Extract the [X, Y] coordinate from the center of the cell holding the provided text.  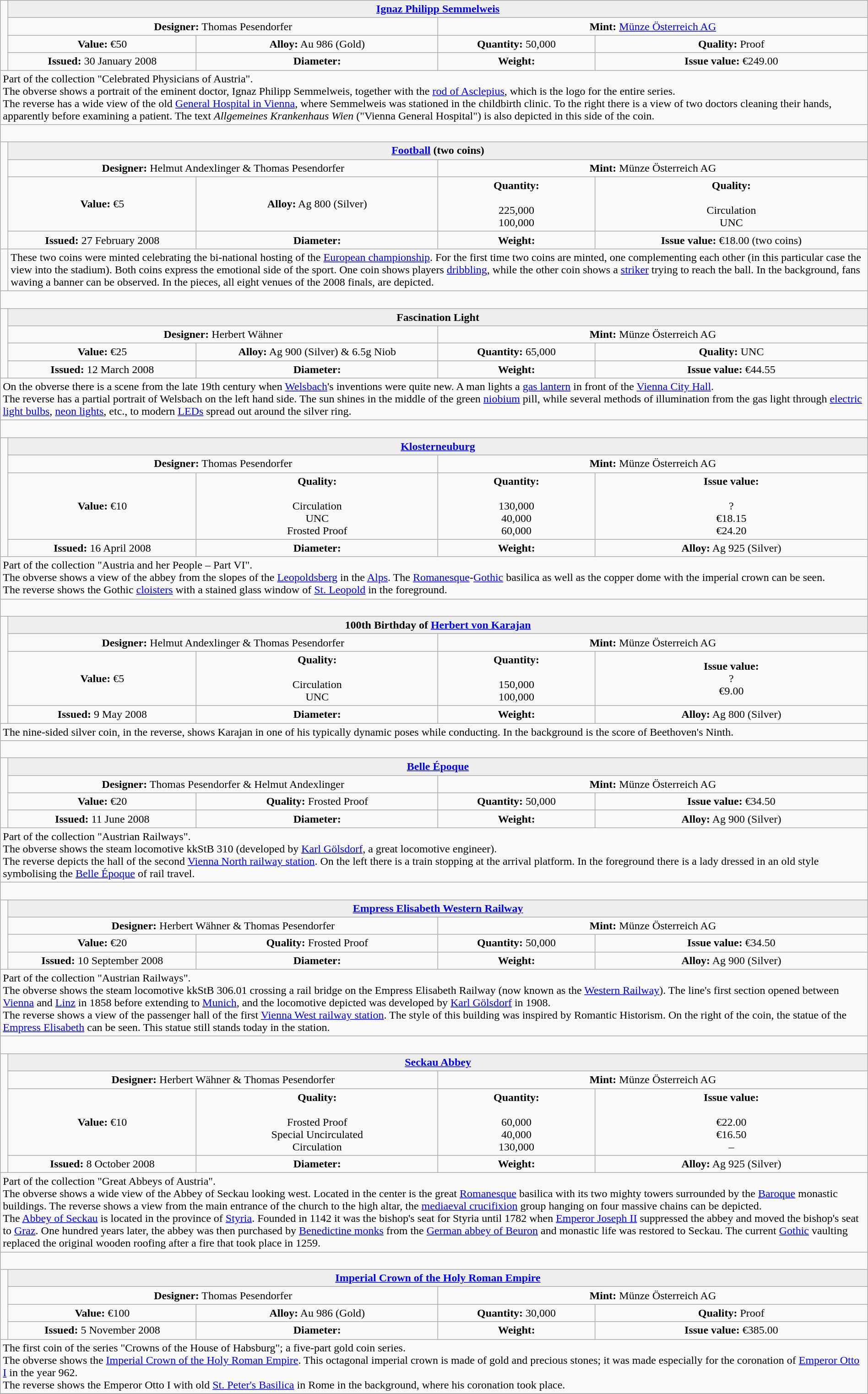
Issue value: €249.00 [732, 61]
Quality:Frosted Proof Special Uncirculated Circulation [317, 1122]
Issued: 30 January 2008 [103, 61]
Issue value: €385.00 [732, 1330]
Issue value:? €9.00 [732, 678]
Issued: 9 May 2008 [103, 714]
Issued: 16 April 2008 [103, 548]
Ignaz Philipp Semmelweis [438, 9]
Alloy: Ag 900 (Silver) & 6.5g Niob [317, 352]
Designer: Herbert Wähner [223, 335]
Value: €100 [103, 1313]
Issued: 12 March 2008 [103, 369]
Issued: 11 June 2008 [103, 819]
Issue value: €18.00 (two coins) [732, 240]
Belle Époque [438, 767]
Quantity:225,000 100,000 [516, 204]
Imperial Crown of the Holy Roman Empire [438, 1278]
Fascination Light [438, 317]
Value: €50 [103, 44]
Quantity:130,000 40,000 60,000 [516, 506]
Issue value: €44.55 [732, 369]
Issued: 10 September 2008 [103, 960]
Klosterneuburg [438, 446]
Designer: Thomas Pesendorfer & Helmut Andexlinger [223, 784]
Issue value:€22.00 €16.50 – [732, 1122]
Empress Elisabeth Western Railway [438, 908]
Issued: 5 November 2008 [103, 1330]
Football (two coins) [438, 151]
Quantity:60,000 40,000 130,000 [516, 1122]
Quality:Circulation UNC Frosted Proof [317, 506]
Quantity: 65,000 [516, 352]
Quality: UNC [732, 352]
Seckau Abbey [438, 1062]
Quantity: 30,000 [516, 1313]
Quantity:150,000 100,000 [516, 678]
100th Birthday of Herbert von Karajan [438, 625]
Issued: 8 October 2008 [103, 1164]
Issue value:? €18.15 €24.20 [732, 506]
Issued: 27 February 2008 [103, 240]
Value: €25 [103, 352]
